Extract the [x, y] coordinate from the center of the cell holding the provided text.  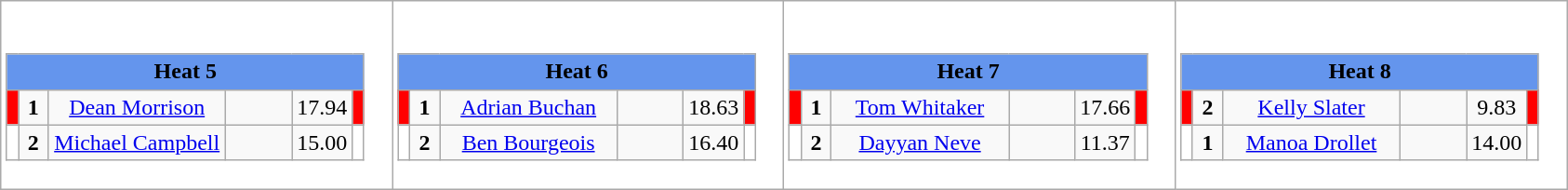
Heat 7 [968, 72]
17.66 [1105, 107]
14.00 [1497, 142]
Heat 8 [1360, 72]
Heat 5 [185, 72]
Heat 5 1 Dean Morrison 17.94 2 Michael Campbell 15.00 [197, 95]
Heat 7 1 Tom Whitaker 17.66 2 Dayyan Neve 11.37 [980, 95]
Dayyan Neve [921, 142]
Manoa Drollet [1311, 142]
17.94 [322, 107]
11.37 [1105, 142]
9.83 [1497, 107]
Michael Campbell [138, 142]
Adrian Buchan [528, 107]
Heat 6 [577, 72]
Tom Whitaker [921, 107]
Heat 6 1 Adrian Buchan 18.63 2 Ben Bourgeois 16.40 [588, 95]
16.40 [714, 142]
Kelly Slater [1311, 107]
Dean Morrison [138, 107]
15.00 [322, 142]
18.63 [714, 107]
Heat 8 2 Kelly Slater 9.83 1 Manoa Drollet 14.00 [1371, 95]
Ben Bourgeois [528, 142]
